Return the (X, Y) coordinate for the center point of the cell that contains the specified text.  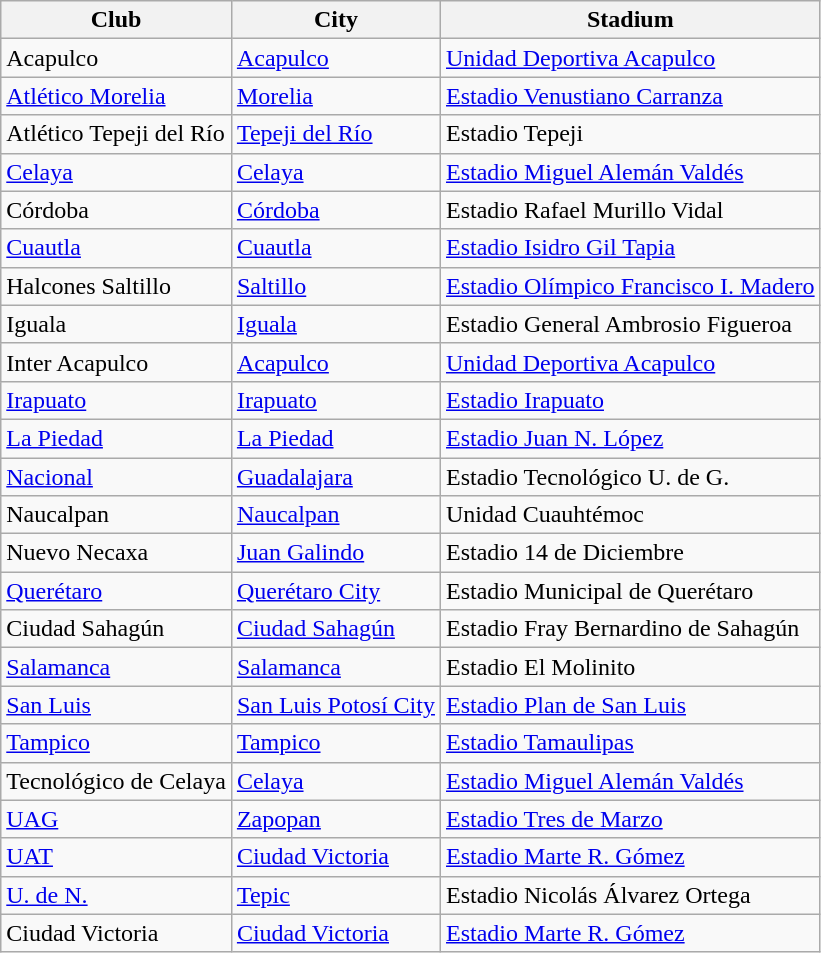
Estadio Fray Bernardino de Sahagún (630, 629)
Stadium (630, 20)
Estadio El Molinito (630, 667)
Estadio Juan N. López (630, 438)
Club (116, 20)
Tepic (336, 895)
Estadio Tepeji (630, 134)
Atlético Morelia (116, 96)
Saltillo (336, 286)
Unidad Cuauhtémoc (630, 515)
Estadio Irapuato (630, 400)
Halcones Saltillo (116, 286)
Tecnológico de Celaya (116, 781)
San Luis Potosí City (336, 705)
UAG (116, 819)
Estadio Isidro Gil Tapia (630, 248)
Estadio Olímpico Francisco I. Madero (630, 286)
Atlético Tepeji del Río (116, 134)
Juan Galindo (336, 553)
Nuevo Necaxa (116, 553)
Tepeji del Río (336, 134)
Estadio Tamaulipas (630, 743)
Estadio Tres de Marzo (630, 819)
UAT (116, 857)
U. de N. (116, 895)
Nacional (116, 477)
Estadio Municipal de Querétaro (630, 591)
Guadalajara (336, 477)
Estadio Nicolás Álvarez Ortega (630, 895)
City (336, 20)
Querétaro (116, 591)
Inter Acapulco (116, 362)
Zapopan (336, 819)
Estadio General Ambrosio Figueroa (630, 324)
Estadio 14 de Diciembre (630, 553)
Morelia (336, 96)
Estadio Tecnológico U. de G. (630, 477)
Querétaro City (336, 591)
Estadio Rafael Murillo Vidal (630, 210)
San Luis (116, 705)
Estadio Plan de San Luis (630, 705)
Estadio Venustiano Carranza (630, 96)
